Locate the cell with the specified text and output its (X, Y) center coordinate. 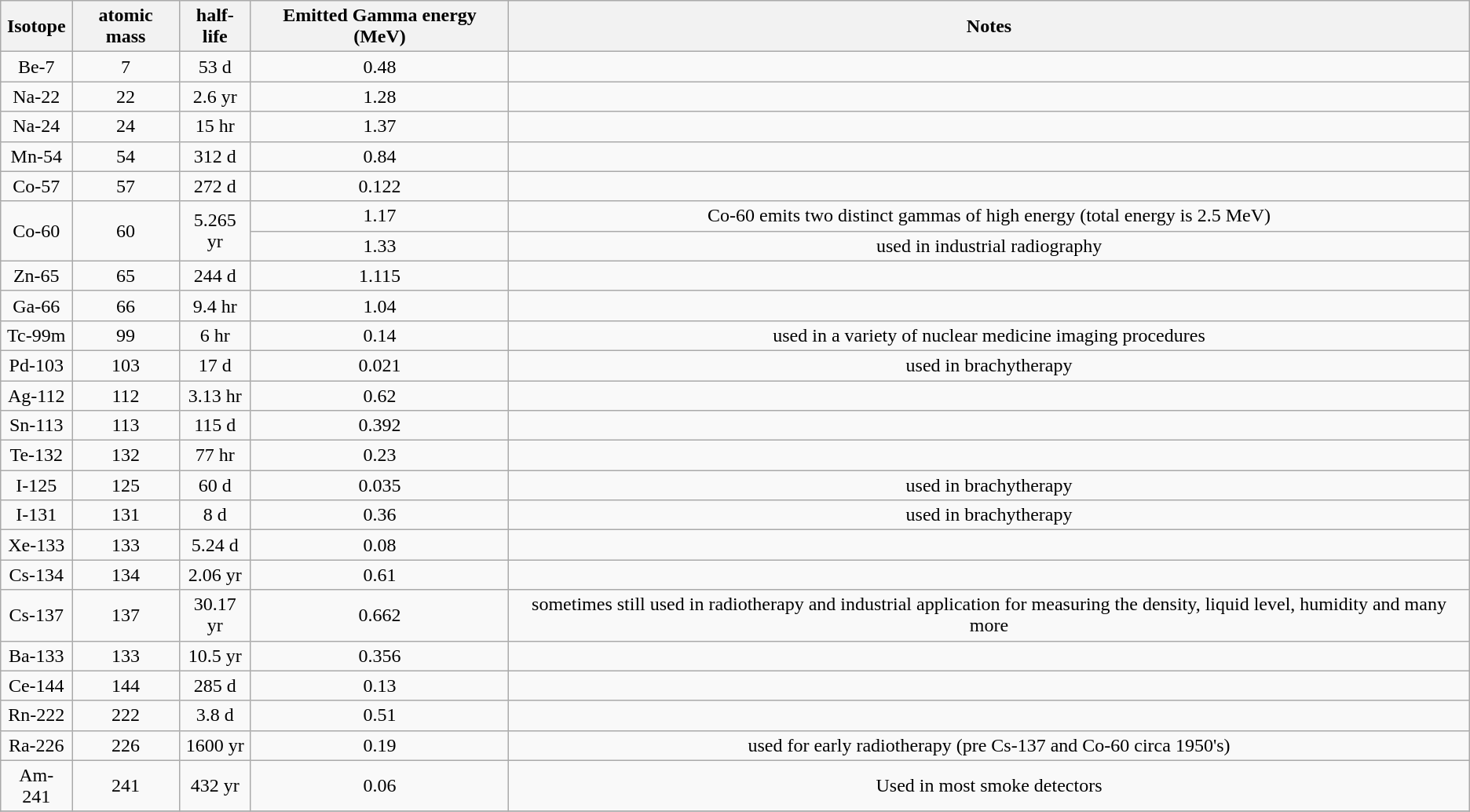
6 hr (215, 335)
2.6 yr (215, 97)
137 (126, 616)
2.06 yr (215, 575)
53 d (215, 67)
Ce-144 (36, 686)
244 d (215, 276)
1.28 (380, 97)
8 d (215, 515)
144 (126, 686)
0.14 (380, 335)
Tc-99m (36, 335)
Rn-222 (36, 715)
285 d (215, 686)
57 (126, 186)
66 (126, 305)
Ba-133 (36, 656)
sometimes still used in radiotherapy and industrial application for measuring the density, liquid level, humidity and many more (989, 616)
1.33 (380, 246)
Notes (989, 27)
Xe-133 (36, 545)
132 (126, 455)
222 (126, 715)
9.4 hr (215, 305)
3.8 d (215, 715)
0.13 (380, 686)
Used in most smoke detectors (989, 785)
30.17 yr (215, 616)
Ga-66 (36, 305)
241 (126, 785)
3.13 hr (215, 395)
10.5 yr (215, 656)
125 (126, 485)
atomic mass (126, 27)
0.122 (380, 186)
103 (126, 365)
0.19 (380, 745)
Co-60 (36, 231)
0.06 (380, 785)
0.61 (380, 575)
0.48 (380, 67)
432 yr (215, 785)
24 (126, 126)
0.662 (380, 616)
272 d (215, 186)
0.356 (380, 656)
7 (126, 67)
60 d (215, 485)
0.36 (380, 515)
5.265 yr (215, 231)
0.84 (380, 156)
0.23 (380, 455)
Ag-112 (36, 395)
used in a variety of nuclear medicine imaging procedures (989, 335)
used in industrial radiography (989, 246)
Ra-226 (36, 745)
226 (126, 745)
I-131 (36, 515)
1.17 (380, 216)
112 (126, 395)
Na-22 (36, 97)
60 (126, 231)
Isotope (36, 27)
Mn-54 (36, 156)
22 (126, 97)
0.62 (380, 395)
65 (126, 276)
0.035 (380, 485)
1.115 (380, 276)
134 (126, 575)
0.08 (380, 545)
Emitted Gamma energy (MeV) (380, 27)
Zn-65 (36, 276)
Co-57 (36, 186)
131 (126, 515)
0.392 (380, 426)
Am-241 (36, 785)
1.37 (380, 126)
0.021 (380, 365)
77 hr (215, 455)
312 d (215, 156)
Sn-113 (36, 426)
Na-24 (36, 126)
0.51 (380, 715)
115 d (215, 426)
half-life (215, 27)
used for early radiotherapy (pre Cs-137 and Co-60 circa 1950's) (989, 745)
17 d (215, 365)
Cs-134 (36, 575)
5.24 d (215, 545)
Co-60 emits two distinct gammas of high energy (total energy is 2.5 MeV) (989, 216)
1.04 (380, 305)
54 (126, 156)
Cs-137 (36, 616)
99 (126, 335)
Be-7 (36, 67)
Pd-103 (36, 365)
Te-132 (36, 455)
113 (126, 426)
1600 yr (215, 745)
15 hr (215, 126)
I-125 (36, 485)
